Extract the [x, y] coordinate from the center of the cell holding the provided text.  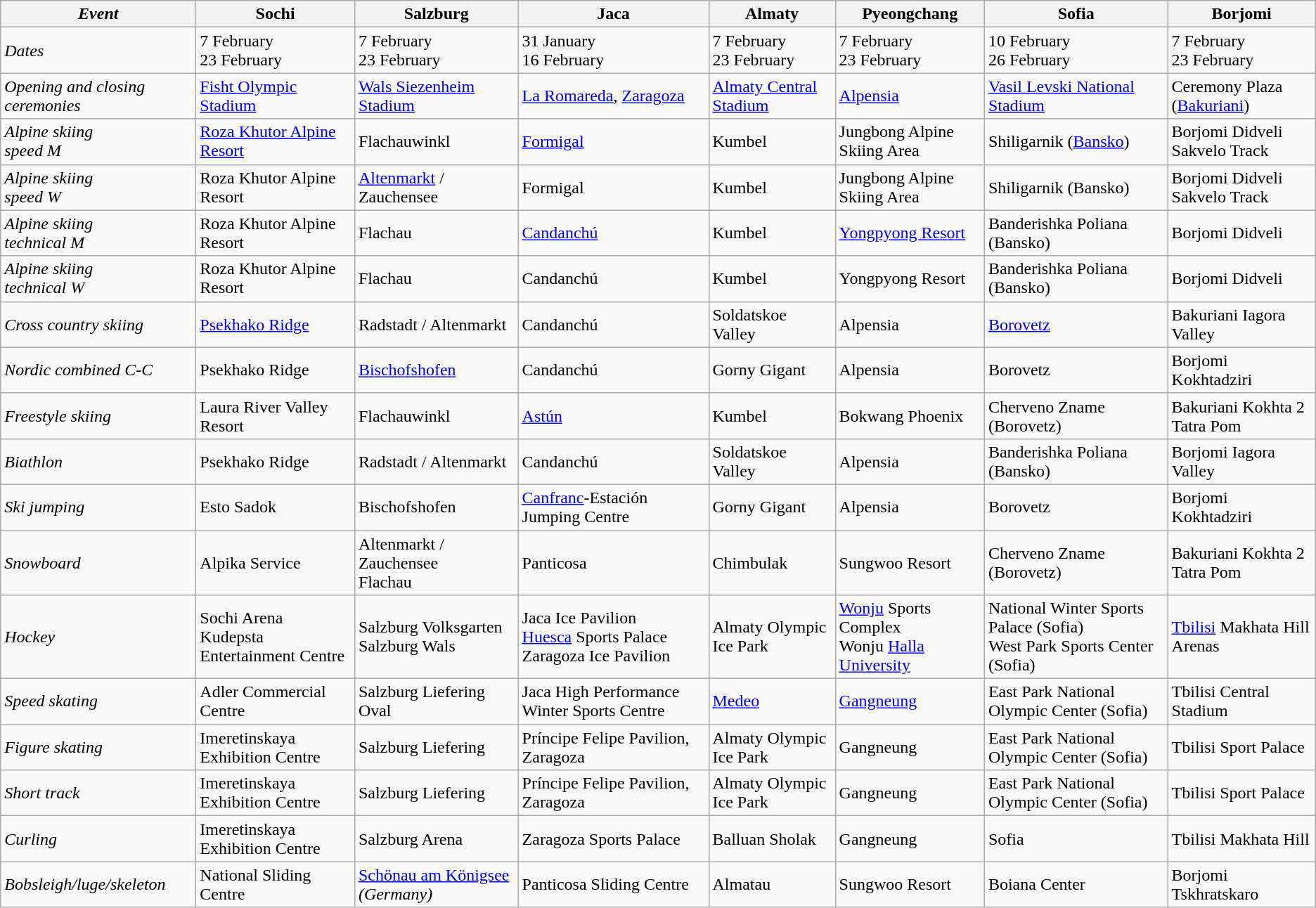
Bokwang Phoenix [910, 416]
Tbilisi Makhata Hill [1241, 839]
Nordic combined C-C [98, 370]
National Winter Sports Palace (Sofia)West Park Sports Center (Sofia) [1076, 637]
Chimbulak [772, 562]
Jaca Ice PavilionHuesca Sports Palace Zaragoza Ice Pavilion [613, 637]
Salzburg Liefering Oval [436, 701]
Tbilisi Central Stadium [1241, 701]
Schönau am Königsee (Germany) [436, 884]
Jaca High Performance Winter Sports Centre [613, 701]
Almatau [772, 884]
Hockey [98, 637]
Salzburg [436, 14]
Short track [98, 793]
Ski jumping [98, 507]
Bobsleigh/luge/skeleton [98, 884]
10 February26 February [1076, 51]
Curling [98, 839]
Sochi ArenaKudepsta Entertainment Centre [276, 637]
Salzburg VolksgartenSalzburg Wals [436, 637]
Laura River Valley Resort [276, 416]
Esto Sadok [276, 507]
Opening and closing ceremonies [98, 96]
Almaty Central Stadium [772, 96]
Wonju Sports ComplexWonju Halla University [910, 637]
Medeo [772, 701]
Fisht Olympic Stadium [276, 96]
Dates [98, 51]
Borjomi [1241, 14]
31 January16 February [613, 51]
Zaragoza Sports Palace [613, 839]
Pyeongchang [910, 14]
Astún [613, 416]
Jaca [613, 14]
Borjomi Tskhratskaro [1241, 884]
Adler Commercial Centre [276, 701]
Sochi [276, 14]
Snowboard [98, 562]
Alpine skiingspeed M [98, 142]
Alpika Service [276, 562]
Altenmarkt / ZauchenseeFlachau [436, 562]
7 February 23 February [910, 51]
Event [98, 14]
Alpine skiingspeed W [98, 187]
Cross country skiing [98, 325]
Altenmarkt / Zauchensee [436, 187]
Wals Siezenheim Stadium [436, 96]
Panticosa Sliding Centre [613, 884]
Panticosa [613, 562]
Vasil Levski National Stadium [1076, 96]
Salzburg Arena [436, 839]
Biathlon [98, 461]
National Sliding Centre [276, 884]
Borjomi Iagora Valley [1241, 461]
Freestyle skiing [98, 416]
Balluan Sholak [772, 839]
Figure skating [98, 748]
Ceremony Plaza (Bakuriani) [1241, 96]
Bakuriani Iagora Valley [1241, 325]
Alpine skiingtechnical W [98, 278]
Canfranc-Estación Jumping Centre [613, 507]
Almaty [772, 14]
Speed skating [98, 701]
La Romareda, Zaragoza [613, 96]
Alpine skiingtechnical M [98, 233]
Tbilisi Makhata Hill Arenas [1241, 637]
Boiana Center [1076, 884]
